For the text-containing cell, return its midpoint in [X, Y] coordinate format. 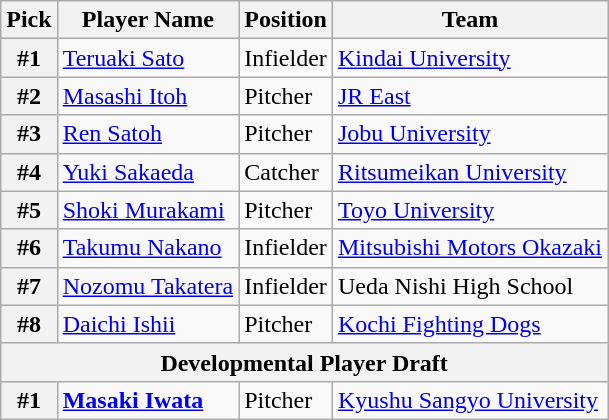
Daichi Ishii [148, 324]
Team [470, 20]
Kyushu Sangyo University [470, 400]
#8 [29, 324]
Masashi Itoh [148, 96]
Yuki Sakaeda [148, 172]
Player Name [148, 20]
Kochi Fighting Dogs [470, 324]
Masaki Iwata [148, 400]
Pick [29, 20]
#3 [29, 134]
Takumu Nakano [148, 248]
#6 [29, 248]
Catcher [286, 172]
Developmental Player Draft [304, 362]
#7 [29, 286]
#2 [29, 96]
Ritsumeikan University [470, 172]
Kindai University [470, 58]
Mitsubishi Motors Okazaki [470, 248]
#4 [29, 172]
JR East [470, 96]
Nozomu Takatera [148, 286]
Jobu University [470, 134]
Position [286, 20]
#5 [29, 210]
Shoki Murakami [148, 210]
Ren Satoh [148, 134]
Toyo University [470, 210]
Ueda Nishi High School [470, 286]
Teruaki Sato [148, 58]
